Extract the (X, Y) coordinate from the center of the cell holding the provided text.  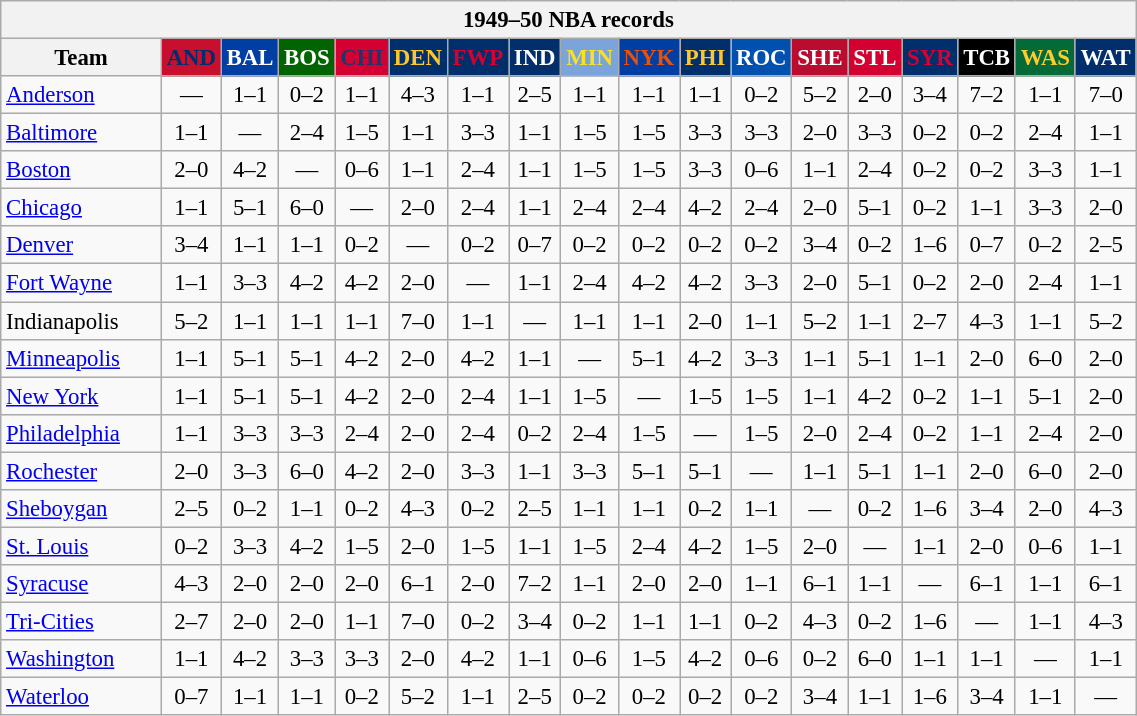
Indianapolis (82, 321)
NYK (648, 58)
Boston (82, 170)
Minneapolis (82, 358)
SHE (820, 58)
Rochester (82, 471)
ROC (762, 58)
St. Louis (82, 546)
AND (191, 58)
DEN (418, 58)
BOS (307, 58)
SYR (930, 58)
Denver (82, 245)
CHI (362, 58)
Baltimore (82, 133)
FWP (478, 58)
Syracuse (82, 584)
Sheboygan (82, 509)
Washington (82, 659)
MIN (590, 58)
TCB (986, 58)
WAS (1045, 58)
PHI (706, 58)
Anderson (82, 95)
Team (82, 58)
1949–50 NBA records (568, 20)
WAT (1106, 58)
IND (534, 58)
BAL (250, 58)
Chicago (82, 208)
Fort Wayne (82, 283)
STL (875, 58)
New York (82, 396)
Waterloo (82, 697)
Philadelphia (82, 433)
Tri-Cities (82, 621)
